Pinpoint the cell where the given text exists, returning its (X, Y) midpoint coordinate. 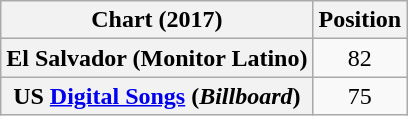
82 (360, 58)
Position (360, 20)
El Salvador (Monitor Latino) (157, 58)
75 (360, 96)
US Digital Songs (Billboard) (157, 96)
Chart (2017) (157, 20)
